For the text-containing cell, return its midpoint in [x, y] coordinate format. 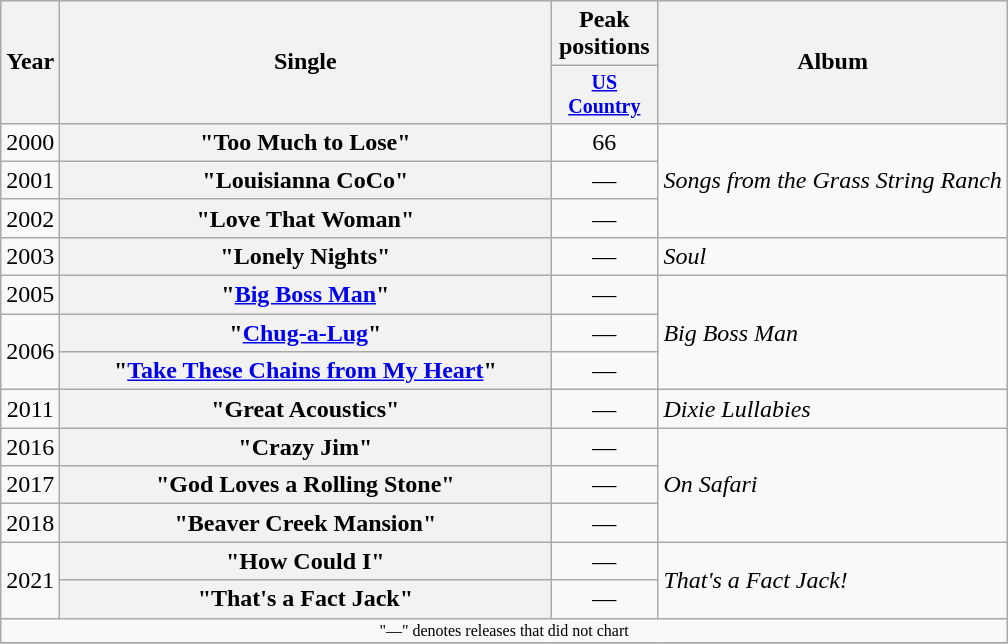
On Safari [833, 485]
That's a Fact Jack! [833, 580]
Soul [833, 256]
"Big Boss Man" [306, 295]
"Beaver Creek Mansion" [306, 523]
Album [833, 62]
"Lonely Nights" [306, 256]
"Take These Chains from My Heart" [306, 371]
"Crazy Jim" [306, 447]
US Country [604, 94]
Peak positions [604, 34]
"—" denotes releases that did not chart [504, 630]
Big Boss Man [833, 333]
2017 [30, 485]
"Too Much to Lose" [306, 142]
2011 [30, 409]
2021 [30, 580]
2002 [30, 218]
Year [30, 62]
"Chug-a-Lug" [306, 333]
2018 [30, 523]
66 [604, 142]
2001 [30, 180]
2003 [30, 256]
2016 [30, 447]
2005 [30, 295]
"That's a Fact Jack" [306, 599]
Dixie Lullabies [833, 409]
"Great Acoustics" [306, 409]
"Louisianna CoCo" [306, 180]
"God Loves a Rolling Stone" [306, 485]
"Love That Woman" [306, 218]
Single [306, 62]
"How Could I" [306, 561]
2006 [30, 352]
Songs from the Grass String Ranch [833, 180]
2000 [30, 142]
